Return the [X, Y] coordinate for the center point of the cell that contains the specified text.  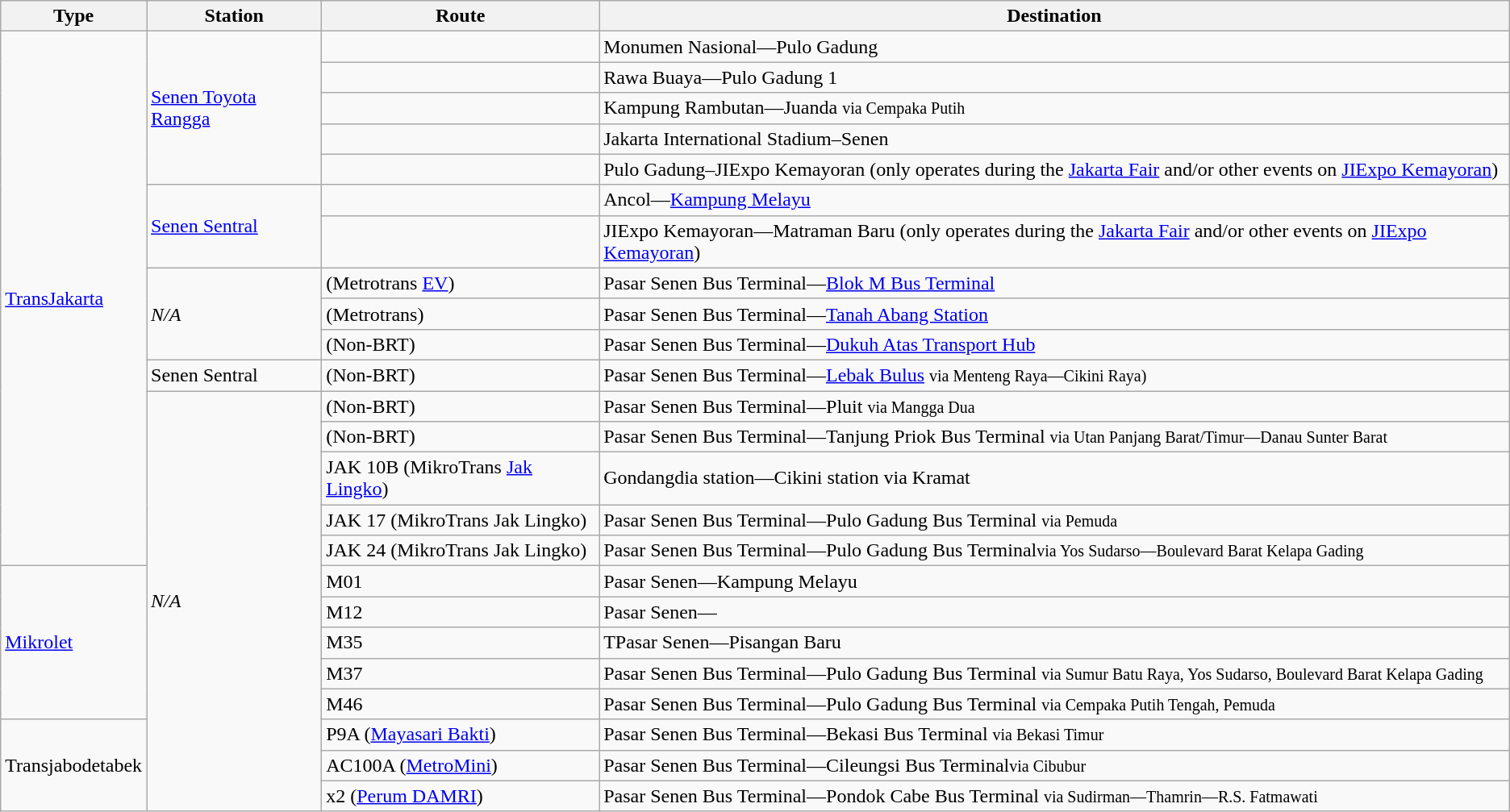
Pulo Gadung–JIExpo Kemayoran (only operates during the Jakarta Fair and/or other events on JIExpo Kemayoran) [1055, 169]
Pasar Senen Bus Terminal—Lebak Bulus via Menteng Raya—Cikini Raya) [1055, 375]
Ancol—Kampung Melayu [1055, 200]
Pasar Senen Bus Terminal—Pulo Gadung Bus Terminal via Sumur Batu Raya, Yos Sudarso, Boulevard Barat Kelapa Gading [1055, 673]
Pasar Senen Bus Terminal—Pulo Gadung Bus Terminalvia Yos Sudarso—Boulevard Barat Kelapa Gading [1055, 551]
M37 [461, 673]
Monumen Nasional—Pulo Gadung [1055, 47]
Rawa Buaya—Pulo Gadung 1 [1055, 77]
Senen Toyota Rangga [234, 108]
Station [234, 16]
Type [74, 16]
Destination [1055, 16]
Kampung Rambutan—Juanda via Cempaka Putih [1055, 108]
TransJakarta [74, 298]
TPasar Senen—Pisangan Baru [1055, 643]
Route [461, 16]
M12 [461, 612]
Pasar Senen Bus Terminal—Tanjung Priok Bus Terminal via Utan Panjang Barat/Timur—Danau Sunter Barat [1055, 437]
JAK 24 (MikroTrans Jak Lingko) [461, 551]
Pasar Senen—Kampung Melayu [1055, 581]
Pasar Senen Bus Terminal—Pulo Gadung Bus Terminal via Pemuda [1055, 520]
Pasar Senen Bus Terminal—Tanah Abang Station [1055, 314]
x2 (Perum DAMRI) [461, 796]
Jakarta International Stadium–Senen [1055, 139]
M35 [461, 643]
Pasar Senen Bus Terminal—Blok M Bus Terminal [1055, 283]
Pasar Senen Bus Terminal—Pulo Gadung Bus Terminal via Cempaka Putih Tengah, Pemuda [1055, 704]
Pasar Senen Bus Terminal—Cileungsi Bus Terminalvia Cibubur [1055, 765]
JIExpo Kemayoran—Matraman Baru (only operates during the Jakarta Fair and/or other events on JIExpo Kemayoran) [1055, 242]
(Metrotrans EV) [461, 283]
JAK 17 (MikroTrans Jak Lingko) [461, 520]
JAK 10B (MikroTrans Jak Lingko) [461, 479]
Pasar Senen Bus Terminal—Pondok Cabe Bus Terminal via Sudirman—Thamrin—R.S. Fatmawati [1055, 796]
M46 [461, 704]
Pasar Senen Bus Terminal—Pluit via Mangga Dua [1055, 406]
Pasar Senen Bus Terminal—Bekasi Bus Terminal via Bekasi Timur [1055, 735]
M01 [461, 581]
(Metrotrans) [461, 314]
Gondangdia station—Cikini station via Kramat [1055, 479]
Pasar Senen— [1055, 612]
Pasar Senen Bus Terminal—Dukuh Atas Transport Hub [1055, 344]
AC100A (MetroMini) [461, 765]
Mikrolet [74, 643]
Transjabodetabek [74, 765]
P9A (Mayasari Bakti) [461, 735]
